Determine the [x, y] coordinate at the center of the cell enclosing the given text.  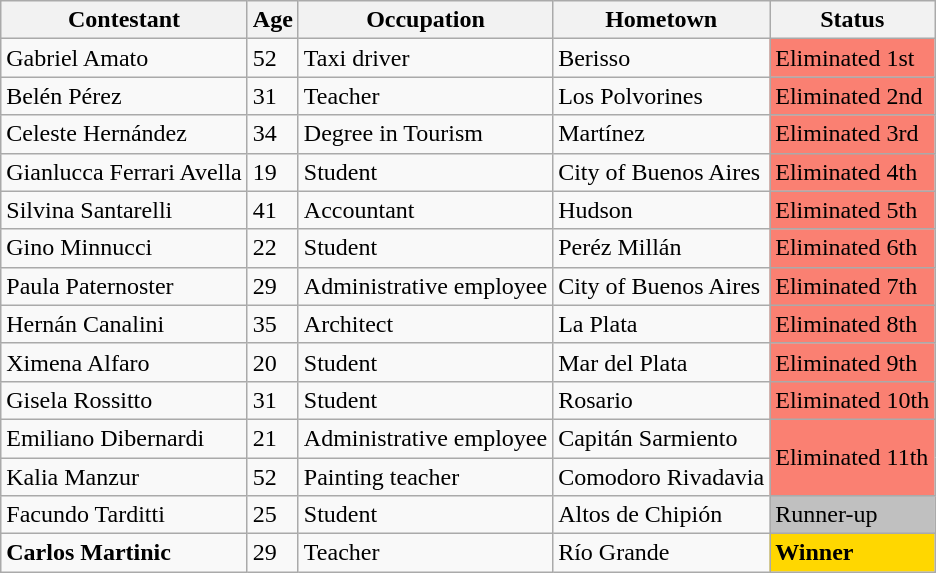
La Plata [662, 324]
Silvina Santarelli [124, 210]
Gisela Rossitto [124, 400]
Age [272, 20]
Hometown [662, 20]
Eliminated 10th [852, 400]
Gabriel Amato [124, 58]
Degree in Tourism [425, 134]
Comodoro Rivadavia [662, 477]
Eliminated 7th [852, 286]
Hudson [662, 210]
22 [272, 248]
19 [272, 172]
21 [272, 438]
Winner [852, 553]
41 [272, 210]
Eliminated 11th [852, 457]
Eliminated 5th [852, 210]
Emiliano Dibernardi [124, 438]
Río Grande [662, 553]
Accountant [425, 210]
Facundo Tarditti [124, 515]
Berisso [662, 58]
Runner-up [852, 515]
Architect [425, 324]
Status [852, 20]
Eliminated 9th [852, 362]
Los Polvorines [662, 96]
Gino Minnucci [124, 248]
Eliminated 8th [852, 324]
Peréz Millán [662, 248]
Paula Paternoster [124, 286]
Capitán Sarmiento [662, 438]
25 [272, 515]
Belén Pérez [124, 96]
Ximena Alfaro [124, 362]
Contestant [124, 20]
Eliminated 4th [852, 172]
Eliminated 3rd [852, 134]
Eliminated 2nd [852, 96]
Occupation [425, 20]
35 [272, 324]
Rosario [662, 400]
34 [272, 134]
Carlos Martinic [124, 553]
Eliminated 6th [852, 248]
Mar del Plata [662, 362]
Gianlucca Ferrari Avella [124, 172]
Painting teacher [425, 477]
20 [272, 362]
Eliminated 1st [852, 58]
Taxi driver [425, 58]
Kalia Manzur [124, 477]
Celeste Hernández [124, 134]
Hernán Canalini [124, 324]
Martínez [662, 134]
Altos de Chipión [662, 515]
